Return (x, y) of the center of cell containing provided text 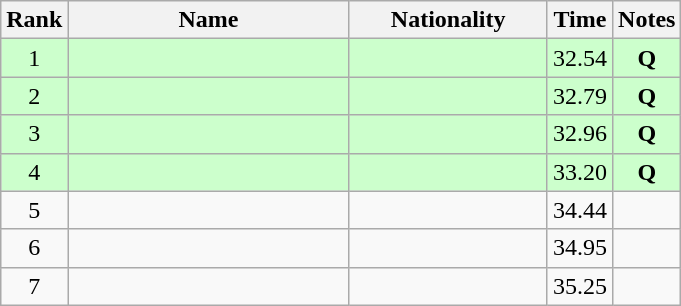
35.25 (580, 286)
Name (208, 20)
Nationality (448, 20)
6 (34, 248)
Rank (34, 20)
34.44 (580, 210)
33.20 (580, 172)
1 (34, 58)
Notes (647, 20)
34.95 (580, 248)
Time (580, 20)
3 (34, 134)
32.79 (580, 96)
32.96 (580, 134)
32.54 (580, 58)
2 (34, 96)
5 (34, 210)
7 (34, 286)
4 (34, 172)
